Locate the cell with the specified text and output its [X, Y] center coordinate. 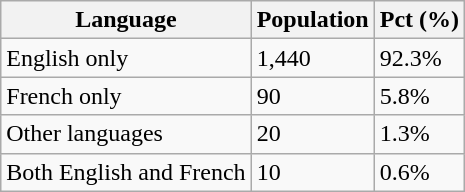
1,440 [312, 58]
5.8% [419, 96]
10 [312, 172]
1.3% [419, 134]
90 [312, 96]
Pct (%) [419, 20]
English only [126, 58]
20 [312, 134]
Population [312, 20]
Language [126, 20]
Other languages [126, 134]
92.3% [419, 58]
0.6% [419, 172]
French only [126, 96]
Both English and French [126, 172]
